Identify which cell holds the provided text, then report its [X, Y] central coordinate. 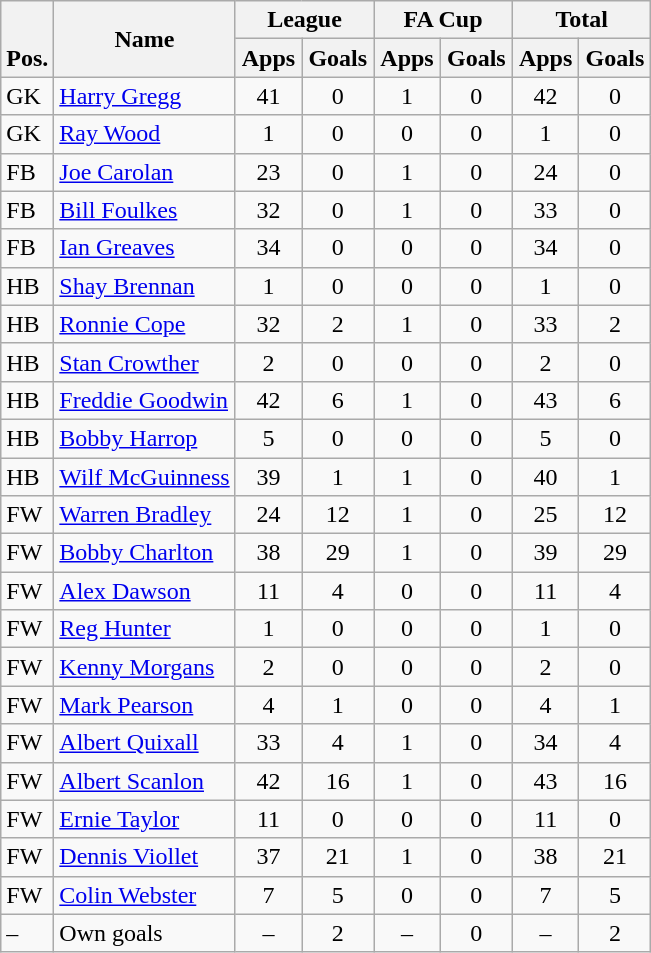
Ernie Taylor [144, 819]
Stan Crowther [144, 362]
Freddie Goodwin [144, 400]
Joe Carolan [144, 172]
Dennis Viollet [144, 857]
40 [546, 477]
Ray Wood [144, 134]
Bobby Charlton [144, 553]
Albert Quixall [144, 743]
37 [268, 857]
Ian Greaves [144, 248]
Mark Pearson [144, 705]
Colin Webster [144, 895]
Alex Dawson [144, 591]
23 [268, 172]
Bill Foulkes [144, 210]
Reg Hunter [144, 629]
Own goals [144, 933]
Shay Brennan [144, 286]
Bobby Harrop [144, 438]
41 [268, 96]
Name [144, 39]
Ronnie Cope [144, 324]
Wilf McGuinness [144, 477]
Pos. [28, 39]
Warren Bradley [144, 515]
League [304, 20]
FA Cup [444, 20]
Total [582, 20]
25 [546, 515]
Kenny Morgans [144, 667]
Albert Scanlon [144, 781]
Harry Gregg [144, 96]
